Return (x, y) of the center of cell containing provided text 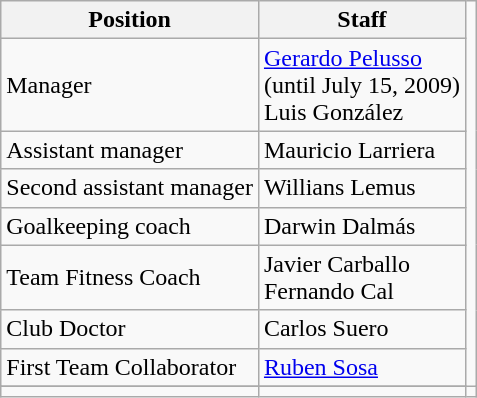
Darwin Dalmás (362, 226)
Staff (362, 20)
Javier Carballo Fernando Cal (362, 278)
Gerardo Pelusso(until July 15, 2009) Luis González (362, 85)
Goalkeeping coach (130, 226)
Ruben Sosa (362, 367)
Assistant manager (130, 150)
Second assistant manager (130, 188)
Willians Lemus (362, 188)
First Team Collaborator (130, 367)
Mauricio Larriera (362, 150)
Carlos Suero (362, 329)
Club Doctor (130, 329)
Team Fitness Coach (130, 278)
Manager (130, 85)
Position (130, 20)
